Detect which cell encompasses the target text, then output its (X, Y) center coordinate. 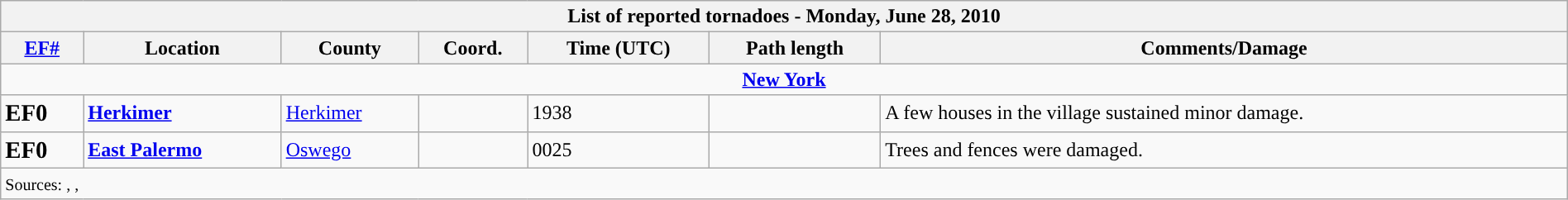
Oswego (349, 150)
New York (784, 79)
Location (182, 48)
List of reported tornadoes - Monday, June 28, 2010 (784, 17)
A few houses in the village sustained minor damage. (1224, 113)
East Palermo (182, 150)
0025 (619, 150)
1938 (619, 113)
Sources: , , (784, 183)
Coord. (473, 48)
Path length (794, 48)
EF# (42, 48)
Comments/Damage (1224, 48)
County (349, 48)
Time (UTC) (619, 48)
Trees and fences were damaged. (1224, 150)
